Output the (X, Y) coordinate of the center of the cell containing the given text.  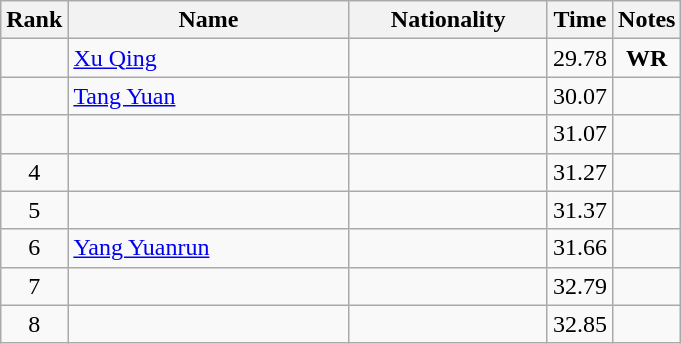
Yang Yuanrun (208, 248)
31.37 (580, 210)
4 (34, 172)
5 (34, 210)
31.66 (580, 248)
31.07 (580, 134)
WR (647, 58)
6 (34, 248)
32.85 (580, 324)
Rank (34, 20)
32.79 (580, 286)
30.07 (580, 96)
Name (208, 20)
Time (580, 20)
Nationality (448, 20)
8 (34, 324)
31.27 (580, 172)
Notes (647, 20)
Xu Qing (208, 58)
29.78 (580, 58)
Tang Yuan (208, 96)
7 (34, 286)
